Scan for the cell matching the given text and deliver its [X, Y] coordinate at center. 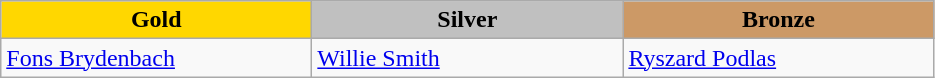
Fons Brydenbach [156, 58]
Silver [468, 20]
Bronze [778, 20]
Gold [156, 20]
Ryszard Podlas [778, 58]
Willie Smith [468, 58]
